Output the (x, y) coordinate of the center of the cell containing the given text.  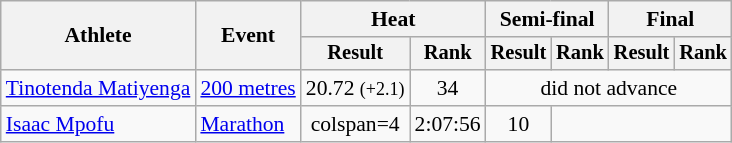
Athlete (98, 36)
Final (670, 19)
did not advance (609, 88)
10 (519, 124)
Tinotenda Matiyenga (98, 88)
Marathon (248, 124)
Isaac Mpofu (98, 124)
colspan=4 (356, 124)
Event (248, 36)
20.72 (+2.1) (356, 88)
34 (448, 88)
Heat (394, 19)
2:07:56 (448, 124)
200 metres (248, 88)
Semi-final (548, 19)
